Provide the [x, y] coordinate of the cell's center where the given text is located.  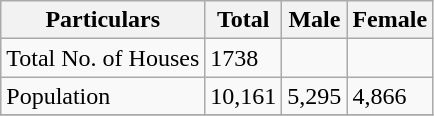
Population [103, 96]
Male [314, 20]
4,866 [390, 96]
10,161 [244, 96]
Total [244, 20]
Female [390, 20]
Particulars [103, 20]
Total No. of Houses [103, 58]
5,295 [314, 96]
1738 [244, 58]
